Return the [X, Y] coordinate for the center point of the cell that contains the specified text.  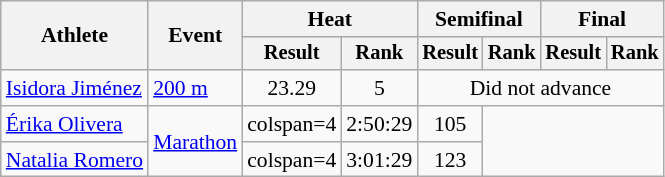
Final [602, 19]
Érika Olivera [74, 124]
Semifinal [478, 19]
23.29 [292, 88]
2:50:29 [379, 124]
200 m [195, 88]
Heat [330, 19]
105 [450, 124]
Isidora Jiménez [74, 88]
5 [379, 88]
Did not advance [540, 88]
Athlete [74, 36]
Marathon [195, 142]
colspan=4 [292, 124]
Event [195, 36]
